Extract the [x, y] coordinate from the center of the cell holding the provided text.  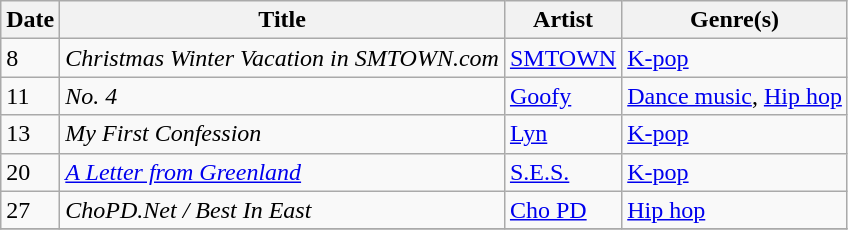
S.E.S. [562, 172]
Title [282, 20]
My First Confession [282, 134]
Hip hop [735, 210]
Dance music, Hip hop [735, 96]
20 [30, 172]
Goofy [562, 96]
SMTOWN [562, 58]
13 [30, 134]
8 [30, 58]
Lyn [562, 134]
Christmas Winter Vacation in SMTOWN.com [282, 58]
A Letter from Greenland [282, 172]
11 [30, 96]
Artist [562, 20]
Cho PD [562, 210]
27 [30, 210]
ChoPD.Net / Best In East [282, 210]
No. 4 [282, 96]
Genre(s) [735, 20]
Date [30, 20]
